Pinpoint the cell where the given text exists, returning its [x, y] midpoint coordinate. 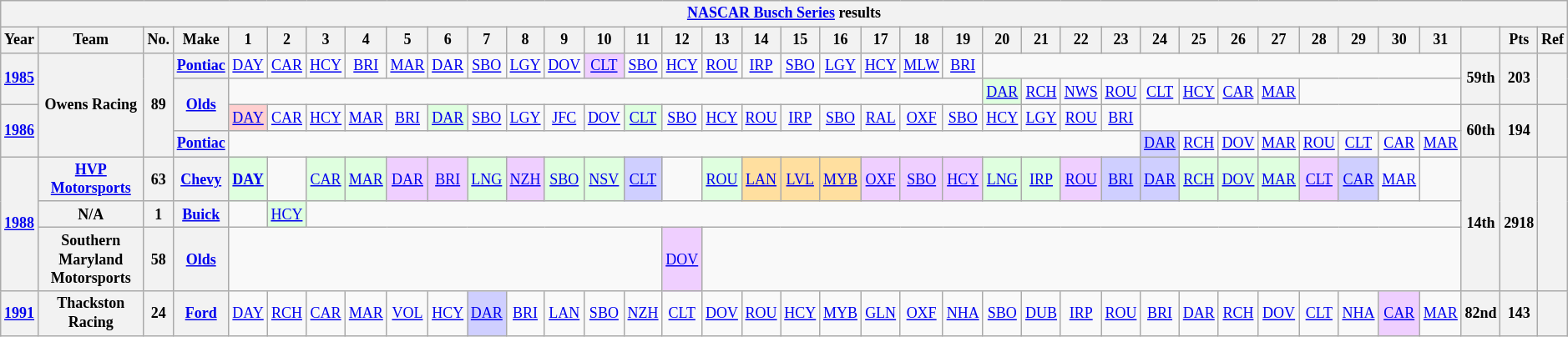
Ford [200, 314]
1985 [20, 78]
Chevy [200, 179]
16 [841, 40]
59th [1481, 78]
7 [488, 40]
9 [564, 40]
12 [682, 40]
NSV [604, 179]
Thackston Racing [90, 314]
31 [1441, 40]
194 [1520, 130]
25 [1199, 40]
5 [407, 40]
Make [200, 40]
1991 [20, 314]
11 [643, 40]
14 [761, 40]
27 [1279, 40]
4 [366, 40]
10 [604, 40]
6 [448, 40]
89 [159, 105]
JFC [564, 117]
20 [1002, 40]
143 [1520, 314]
18 [922, 40]
1986 [20, 130]
VOL [407, 314]
26 [1238, 40]
N/A [90, 214]
Buick [200, 214]
203 [1520, 78]
LVL [800, 179]
60th [1481, 130]
Team [90, 40]
28 [1319, 40]
15 [800, 40]
GLN [880, 314]
1988 [20, 224]
63 [159, 179]
NWS [1080, 92]
Owens Racing [90, 105]
2 [287, 40]
HVP Motorsports [90, 179]
No. [159, 40]
30 [1399, 40]
58 [159, 259]
3 [326, 40]
Year [20, 40]
17 [880, 40]
NASCAR Busch Series results [784, 13]
MLW [922, 65]
14th [1481, 224]
22 [1080, 40]
2918 [1520, 224]
21 [1042, 40]
23 [1120, 40]
DUB [1042, 314]
29 [1358, 40]
19 [963, 40]
Southern Maryland Motorsports [90, 259]
Ref [1553, 40]
Pts [1520, 40]
82nd [1481, 314]
13 [722, 40]
RAL [880, 117]
8 [525, 40]
